Extract the (x, y) coordinate from the center of the cell holding the provided text.  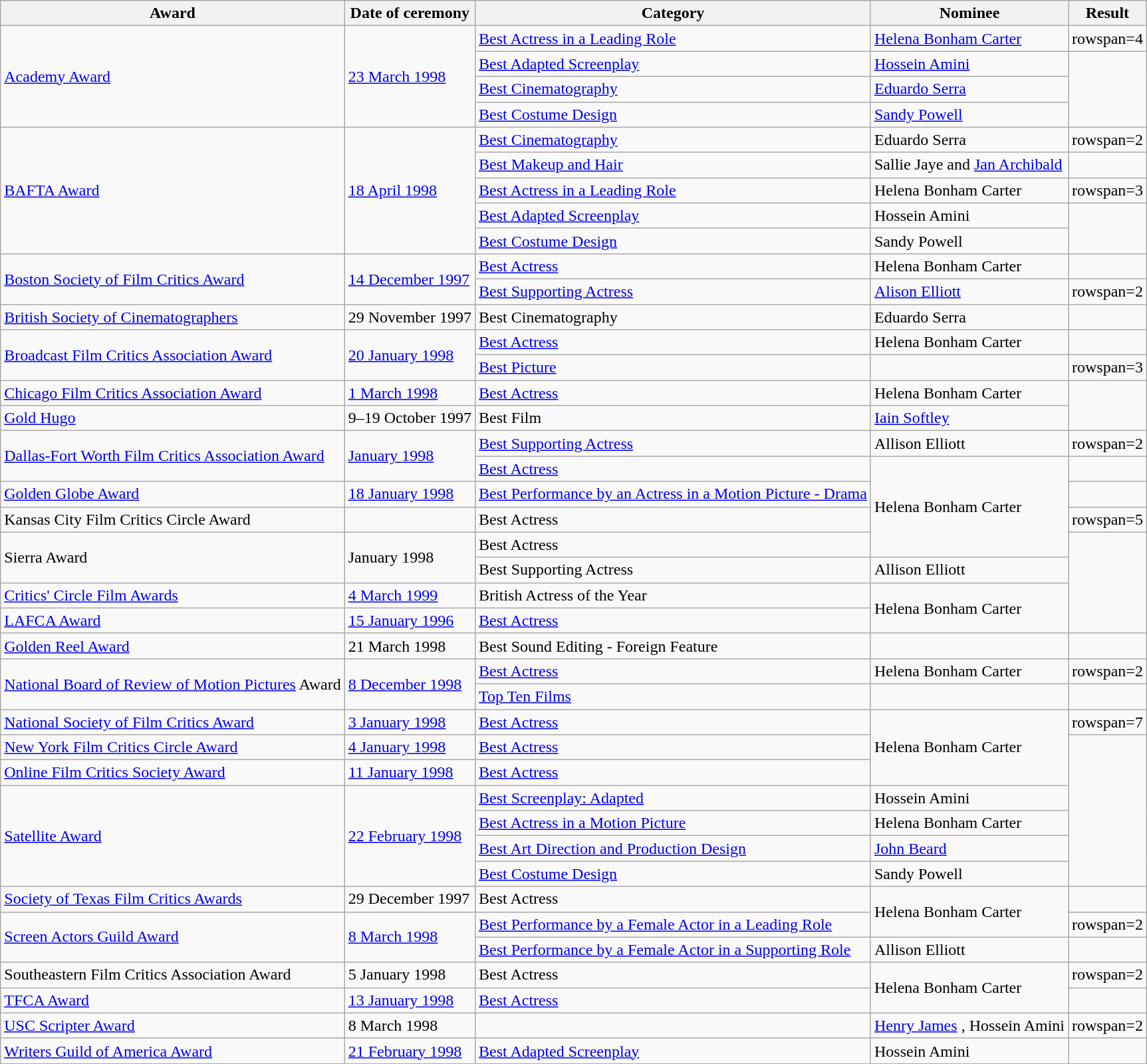
Sallie Jaye and Jan Archibald (969, 165)
Critics' Circle Film Awards (173, 595)
3 January 1998 (410, 722)
29 November 1997 (410, 317)
Golden Reel Award (173, 646)
Chicago Film Critics Association Award (173, 393)
Best Picture (673, 368)
Award (173, 13)
18 April 1998 (410, 190)
Alison Elliott (969, 291)
Southeastern Film Critics Association Award (173, 975)
Best Performance by an Actress in a Motion Picture - Drama (673, 494)
TFCA Award (173, 1000)
4 January 1998 (410, 747)
Result (1107, 13)
Golden Globe Award (173, 494)
New York Film Critics Circle Award (173, 747)
Screen Actors Guild Award (173, 937)
John Beard (969, 849)
22 February 1998 (410, 836)
Best Screenplay: Adapted (673, 798)
Dallas-Fort Worth Film Critics Association Award (173, 456)
20 January 1998 (410, 355)
Date of ceremony (410, 13)
Sierra Award (173, 557)
Gold Hugo (173, 418)
Broadcast Film Critics Association Award (173, 355)
14 December 1997 (410, 279)
Writers Guild of America Award (173, 1051)
Best Makeup and Hair (673, 165)
Best Performance by a Female Actor in a Leading Role (673, 924)
Academy Award (173, 76)
Satellite Award (173, 836)
9–19 October 1997 (410, 418)
British Actress of the Year (673, 595)
Best Actress in a Motion Picture (673, 823)
Top Ten Films (673, 696)
British Society of Cinematographers (173, 317)
13 January 1998 (410, 1000)
Nominee (969, 13)
Best Film (673, 418)
Society of Texas Film Critics Awards (173, 899)
Kansas City Film Critics Circle Award (173, 519)
USC Scripter Award (173, 1025)
Henry James , Hossein Amini (969, 1025)
rowspan=5 (1107, 519)
Best Performance by a Female Actor in a Supporting Role (673, 950)
BAFTA Award (173, 190)
rowspan=7 (1107, 722)
Iain Softley (969, 418)
National Board of Review of Motion Pictures Award (173, 684)
Best Sound Editing - Foreign Feature (673, 646)
4 March 1999 (410, 595)
Online Film Critics Society Award (173, 773)
5 January 1998 (410, 975)
21 March 1998 (410, 646)
LAFCA Award (173, 620)
1 March 1998 (410, 393)
23 March 1998 (410, 76)
8 December 1998 (410, 684)
29 December 1997 (410, 899)
National Society of Film Critics Award (173, 722)
18 January 1998 (410, 494)
21 February 1998 (410, 1051)
Category (673, 13)
15 January 1996 (410, 620)
rowspan=4 (1107, 39)
Boston Society of Film Critics Award (173, 279)
Best Art Direction and Production Design (673, 849)
11 January 1998 (410, 773)
